Pinpoint the cell where the given text exists, returning its (x, y) midpoint coordinate. 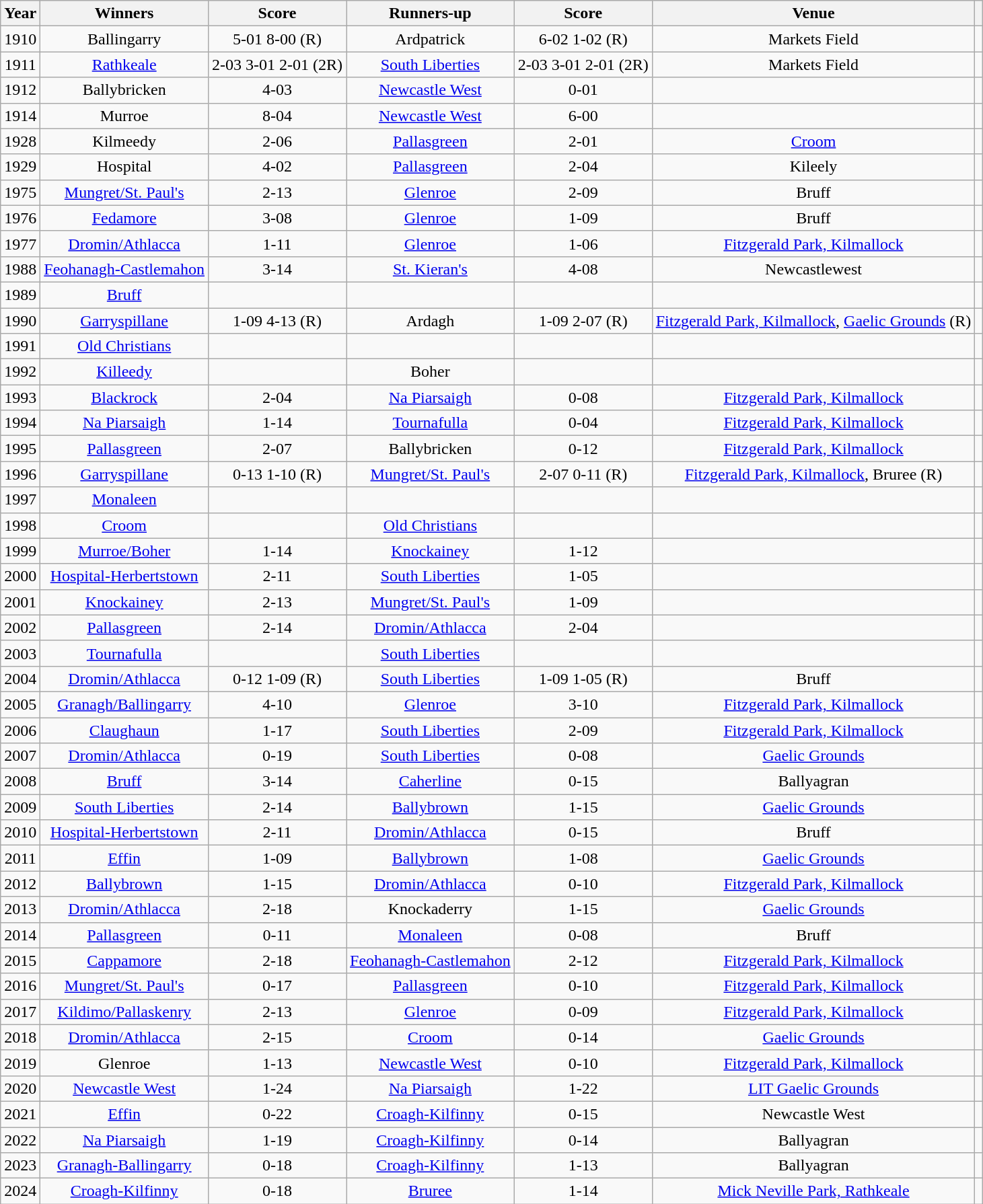
Killeedy (124, 372)
1911 (20, 65)
1910 (20, 39)
2017 (20, 1012)
1914 (20, 116)
2018 (20, 1037)
Claughaun (124, 730)
Kildimo/Pallaskenry (124, 1012)
2015 (20, 961)
5-01 8-00 (R) (277, 39)
6-02 1-02 (R) (583, 39)
Newcastlewest (813, 269)
0-09 (583, 1012)
1-05 (583, 576)
1988 (20, 269)
1995 (20, 449)
0-22 (277, 1114)
1994 (20, 423)
1-09 4-13 (R) (277, 321)
1929 (20, 167)
0-04 (583, 423)
Mick Neville Park, Rathkeale (813, 1191)
8-04 (277, 116)
1-06 (583, 243)
2012 (20, 884)
2013 (20, 909)
1-22 (583, 1088)
0-11 (277, 935)
1-17 (277, 730)
4-10 (277, 704)
2-07 (277, 449)
2016 (20, 986)
1999 (20, 551)
Rathkeale (124, 65)
Murroe (124, 116)
1-09 2-07 (R) (583, 321)
2022 (20, 1140)
2002 (20, 628)
2006 (20, 730)
0-13 1-10 (R) (277, 474)
0-17 (277, 986)
Hospital (124, 167)
0-12 1-09 (R) (277, 679)
3-10 (583, 704)
Kilmeedy (124, 141)
Runners-up (431, 13)
1912 (20, 90)
Granagh-Ballingarry (124, 1166)
2020 (20, 1088)
0-12 (583, 449)
Murroe/Boher (124, 551)
1975 (20, 192)
Fedamore (124, 218)
Venue (813, 13)
1-24 (277, 1088)
2010 (20, 833)
Ardpatrick (431, 39)
2-15 (277, 1037)
2021 (20, 1114)
1996 (20, 474)
2-07 0-11 (R) (583, 474)
1998 (20, 525)
2004 (20, 679)
2000 (20, 576)
1993 (20, 398)
Winners (124, 13)
Cappamore (124, 961)
1-12 (583, 551)
0-19 (277, 756)
2014 (20, 935)
2-01 (583, 141)
2024 (20, 1191)
1-11 (277, 243)
2011 (20, 858)
1977 (20, 243)
4-08 (583, 269)
Knockaderry (431, 909)
4-02 (277, 167)
LIT Gaelic Grounds (813, 1088)
Boher (431, 372)
Caherline (431, 782)
2007 (20, 756)
1991 (20, 346)
St. Kieran's (431, 269)
1989 (20, 295)
2008 (20, 782)
1928 (20, 141)
Ardagh (431, 321)
2009 (20, 807)
0-01 (583, 90)
Fitzgerald Park, Kilmallock, Gaelic Grounds (R) (813, 321)
1976 (20, 218)
2023 (20, 1166)
Kileely (813, 167)
6-00 (583, 116)
2-12 (583, 961)
3-08 (277, 218)
1997 (20, 500)
Blackrock (124, 398)
1-08 (583, 858)
Granagh/Ballingarry (124, 704)
2003 (20, 653)
Bruree (431, 1191)
Fitzgerald Park, Kilmallock, Bruree (R) (813, 474)
Year (20, 13)
2-06 (277, 141)
2005 (20, 704)
1990 (20, 321)
1-19 (277, 1140)
2001 (20, 602)
4-03 (277, 90)
1992 (20, 372)
2019 (20, 1063)
Ballingarry (124, 39)
1-09 1-05 (R) (583, 679)
